Find where the given text appears and provide that cell's center as [X, Y] coordinate. 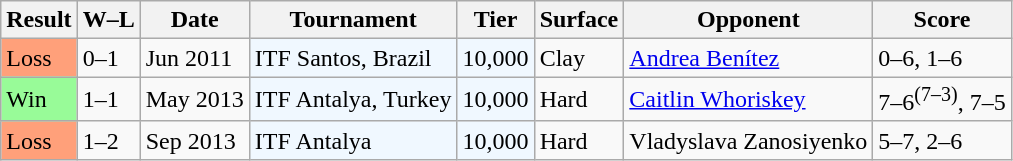
Score [942, 20]
Andrea Benítez [748, 58]
1–1 [108, 100]
May 2013 [194, 100]
Result [39, 20]
ITF Santos, Brazil [353, 58]
Tier [496, 20]
1–2 [108, 140]
0–6, 1–6 [942, 58]
Surface [579, 20]
Sep 2013 [194, 140]
5–7, 2–6 [942, 140]
Clay [579, 58]
Vladyslava Zanosiyenko [748, 140]
Jun 2011 [194, 58]
0–1 [108, 58]
Opponent [748, 20]
ITF Antalya, Turkey [353, 100]
ITF Antalya [353, 140]
Date [194, 20]
Win [39, 100]
7–6(7–3), 7–5 [942, 100]
Caitlin Whoriskey [748, 100]
Tournament [353, 20]
W–L [108, 20]
